Output the [x, y] coordinate of the center of the cell containing the given text.  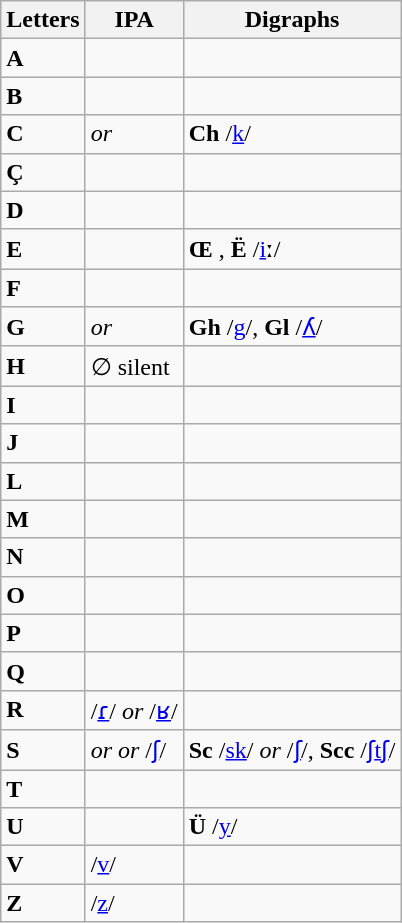
Ü /y/ [292, 827]
B [43, 96]
N [43, 557]
I [43, 405]
D [43, 210]
M [43, 519]
R [43, 710]
/z/ [134, 903]
Q [43, 671]
F [43, 288]
Œ , Ë /iː/ [292, 249]
/v/ [134, 865]
P [43, 633]
∅ silent [134, 366]
IPA [134, 20]
V [43, 865]
L [43, 481]
E [43, 249]
H [43, 366]
Ch /k/ [292, 134]
or or /ʃ/ [134, 750]
O [43, 595]
S [43, 750]
C [43, 134]
/ɾ/ or /ʁ/ [134, 710]
Gh /g/, Gl /ʎ/ [292, 327]
T [43, 789]
A [43, 58]
G [43, 327]
Z [43, 903]
U [43, 827]
Sc /sk/ or /ʃ/, Scc /ʃtʃ/ [292, 750]
Letters [43, 20]
Digraphs [292, 20]
J [43, 443]
Ç [43, 172]
